Extract the [x, y] coordinate from the center of the cell holding the provided text.  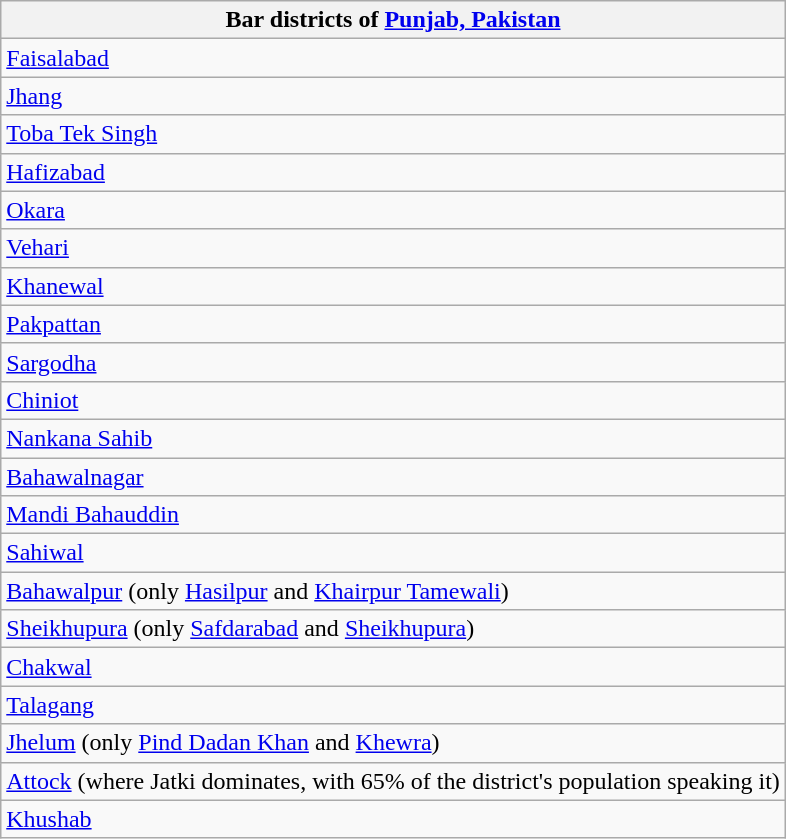
Pakpattan [394, 324]
Hafizabad [394, 172]
Sargodha [394, 362]
Khanewal [394, 286]
Mandi Bahauddin [394, 515]
Bahawalpur (only Hasilpur and Khairpur Tamewali) [394, 591]
Toba Tek Singh [394, 134]
Bahawalnagar [394, 477]
Vehari [394, 248]
Khushab [394, 819]
Talagang [394, 705]
Chiniot [394, 400]
Nankana Sahib [394, 438]
Okara [394, 210]
Faisalabad [394, 58]
Jhelum (only Pind Dadan Khan and Khewra) [394, 743]
Attock (where Jatki dominates, with 65% of the district's population speaking it) [394, 781]
Jhang [394, 96]
Sheikhupura (only Safdarabad and Sheikhupura) [394, 629]
Bar districts of Punjab, Pakistan [394, 20]
Sahiwal [394, 553]
Chakwal [394, 667]
